For the text-containing cell, return its midpoint in (X, Y) coordinate format. 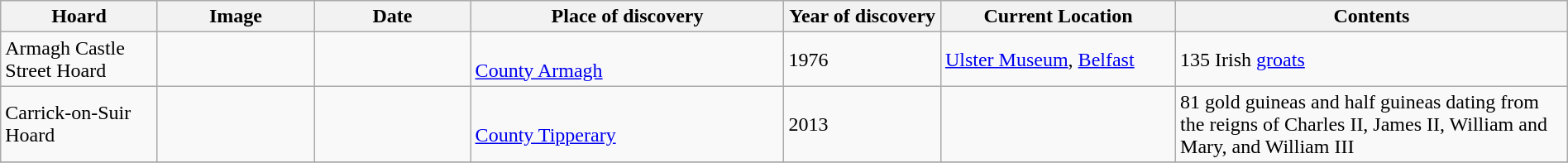
Contents (1372, 17)
Ulster Museum, Belfast (1058, 60)
Current Location (1058, 17)
1976 (862, 60)
County Armagh (627, 60)
Carrick-on-Suir Hoard (79, 124)
Date (392, 17)
Year of discovery (862, 17)
81 gold guineas and half guineas dating from the reigns of Charles II, James II, William and Mary, and William III (1372, 124)
Place of discovery (627, 17)
Armagh Castle Street Hoard (79, 60)
2013 (862, 124)
Image (235, 17)
135 Irish groats (1372, 60)
County Tipperary (627, 124)
Hoard (79, 17)
